Detect which cell encompasses the target text, then output its (X, Y) center coordinate. 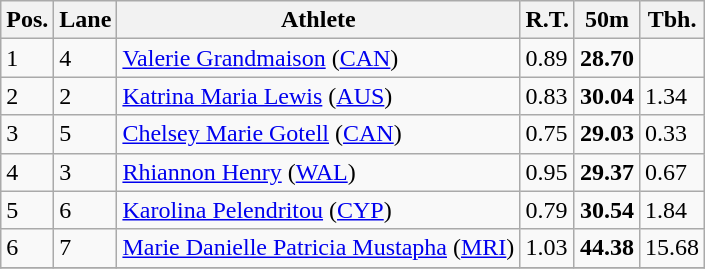
0.89 (548, 58)
Chelsey Marie Gotell (CAN) (318, 134)
Tbh. (672, 20)
Karolina Pelendritou (CYP) (318, 210)
29.03 (606, 134)
0.33 (672, 134)
30.54 (606, 210)
Marie Danielle Patricia Mustapha (MRI) (318, 248)
Lane (86, 20)
0.75 (548, 134)
Pos. (28, 20)
1 (28, 58)
15.68 (672, 248)
1.34 (672, 96)
1.84 (672, 210)
Rhiannon Henry (WAL) (318, 172)
30.04 (606, 96)
28.70 (606, 58)
50m (606, 20)
0.95 (548, 172)
29.37 (606, 172)
Athlete (318, 20)
1.03 (548, 248)
R.T. (548, 20)
0.67 (672, 172)
0.79 (548, 210)
Katrina Maria Lewis (AUS) (318, 96)
Valerie Grandmaison (CAN) (318, 58)
44.38 (606, 248)
7 (86, 248)
0.83 (548, 96)
